Extract the [X, Y] coordinate from the center of the cell holding the provided text.  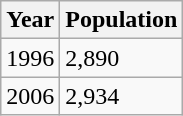
1996 [30, 58]
2,890 [122, 58]
2006 [30, 96]
Population [122, 20]
Year [30, 20]
2,934 [122, 96]
